Extract the (X, Y) coordinate from the center of the cell holding the provided text.  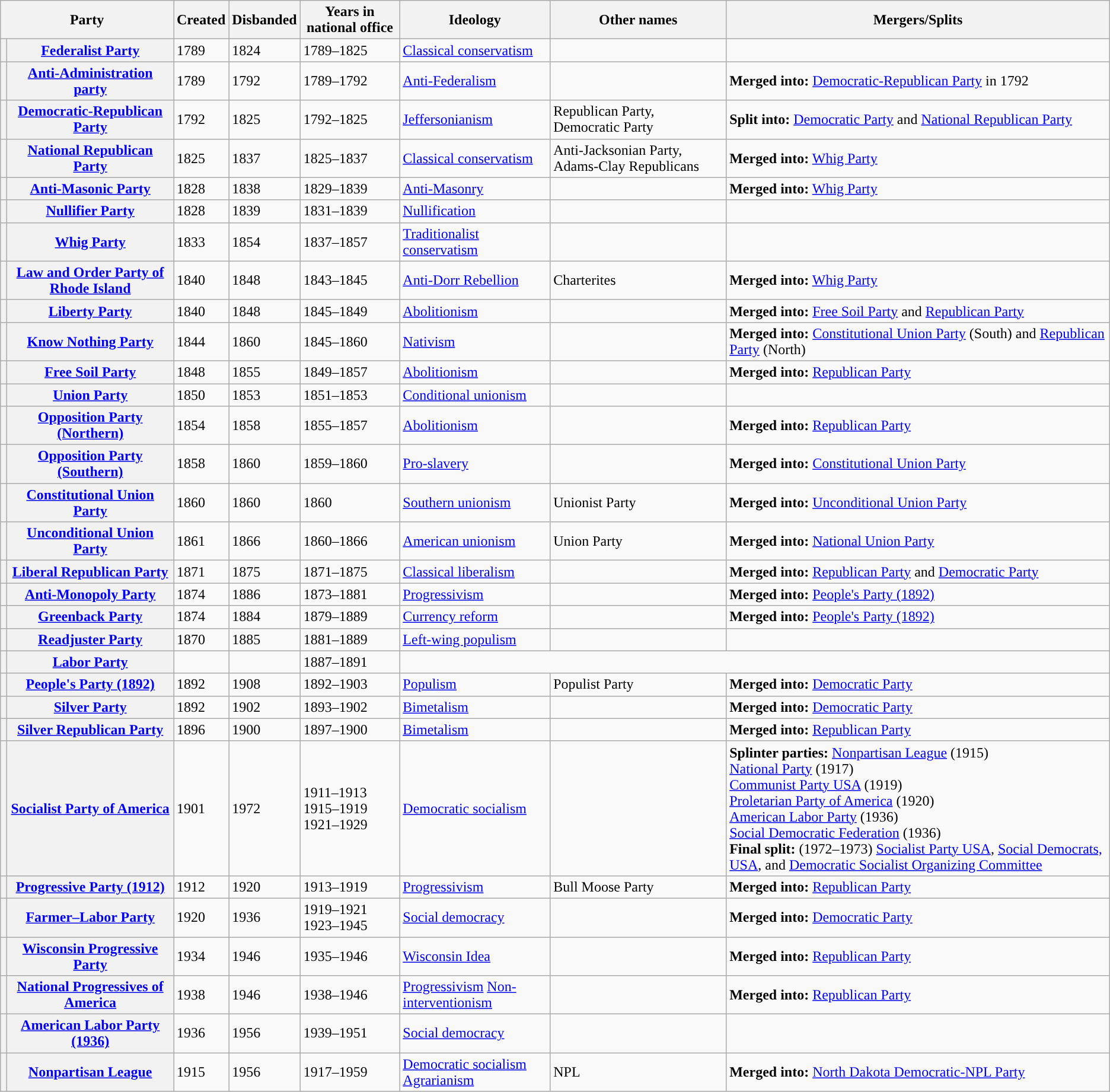
1886 (264, 594)
Readjuster Party (90, 639)
Populist Party (638, 685)
Liberal Republican Party (90, 572)
1845–1860 (350, 342)
Merged into: National Union Party (918, 541)
1915 (200, 1072)
1871–1875 (350, 572)
Anti-Jacksonian Party, Adams-Clay Republicans (638, 158)
Merged into: Constitutional Union Party (South) and Republican Party (North) (918, 342)
Opposition Party (Northern) (90, 426)
Merged into: Republican Party and Democratic Party (918, 572)
1843–1845 (350, 280)
Labor Party (90, 662)
Merged into: Democratic-Republican Party in 1792 (918, 81)
1938 (200, 995)
American unionism (475, 541)
Charterites (638, 280)
1861 (200, 541)
1851–1853 (350, 394)
Farmer–Labor Party (90, 917)
Socialist Party of America (90, 808)
1873–1881 (350, 594)
1850 (200, 394)
Party (87, 20)
1934 (200, 956)
Greenback Party (90, 617)
Silver Party (90, 707)
1913–1919 (350, 887)
Merged into: North Dakota Democratic-NPL Party (918, 1072)
Anti-Monopoly Party (90, 594)
Pro-slavery (475, 464)
1919–19211923–1945 (350, 917)
Whig Party (90, 242)
Nullifier Party (90, 211)
1831–1839 (350, 211)
Nonpartisan League (90, 1072)
Merged into: Free Soil Party and Republican Party (918, 311)
1884 (264, 617)
Jeffersonianism (475, 120)
1825–1837 (350, 158)
1875 (264, 572)
Split into: Democratic Party and National Republican Party (918, 120)
NPL (638, 1072)
1829–1839 (350, 189)
1885 (264, 639)
Progressive Party (1912) (90, 887)
Traditionalist conservatism (475, 242)
Anti-Federalism (475, 81)
1892–1903 (350, 685)
Ideology (475, 20)
1896 (200, 730)
Classical liberalism (475, 572)
1855–1857 (350, 426)
National Progressives of America (90, 995)
1837–1857 (350, 242)
Bull Moose Party (638, 887)
Opposition Party (Southern) (90, 464)
Anti-Administration party (90, 81)
1972 (264, 808)
1939–1951 (350, 1033)
1792–1825 (350, 120)
Conditional unionism (475, 394)
1887–1891 (350, 662)
1844 (200, 342)
1911–19131915–19191921–1929 (350, 808)
1897–1900 (350, 730)
Liberty Party (90, 311)
1838 (264, 189)
Southern unionism (475, 503)
1789–1792 (350, 81)
Silver Republican Party (90, 730)
Nativism (475, 342)
Republican Party, Democratic Party (638, 120)
Constitutional Union Party (90, 503)
1938–1946 (350, 995)
People's Party (1892) (90, 685)
Federalist Party (90, 50)
1902 (264, 707)
1837 (264, 158)
Created (200, 20)
1917–1959 (350, 1072)
Wisconsin Progressive Party (90, 956)
1845–1849 (350, 311)
1853 (264, 394)
1935–1946 (350, 956)
Left-wing populism (475, 639)
Wisconsin Idea (475, 956)
Disbanded (264, 20)
1855 (264, 372)
1881–1889 (350, 639)
1870 (200, 639)
1824 (264, 50)
Democratic socialism (475, 808)
Free Soil Party (90, 372)
Democratic socialism Agrarianism (475, 1072)
Years in national office (350, 20)
Merged into: Unconditional Union Party (918, 503)
Merged into: Constitutional Union Party (918, 464)
Unionist Party (638, 503)
1900 (264, 730)
American Labor Party (1936) (90, 1033)
1859–1860 (350, 464)
Know Nothing Party (90, 342)
Anti-Masonry (475, 189)
1879–1889 (350, 617)
Democratic-Republican Party (90, 120)
Nullification (475, 211)
Currency reform (475, 617)
1860–1866 (350, 541)
1849–1857 (350, 372)
National Republican Party (90, 158)
Other names (638, 20)
Anti-Dorr Rebellion (475, 280)
Unconditional Union Party (90, 541)
Anti-Masonic Party (90, 189)
1871 (200, 572)
1908 (264, 685)
Law and Order Party of Rhode Island (90, 280)
Progressivism Non-interventionism (475, 995)
1839 (264, 211)
1893–1902 (350, 707)
Populism (475, 685)
1901 (200, 808)
1833 (200, 242)
1866 (264, 541)
Mergers/Splits (918, 20)
1789–1825 (350, 50)
1912 (200, 887)
